Detect which cell encompasses the target text, then output its (X, Y) center coordinate. 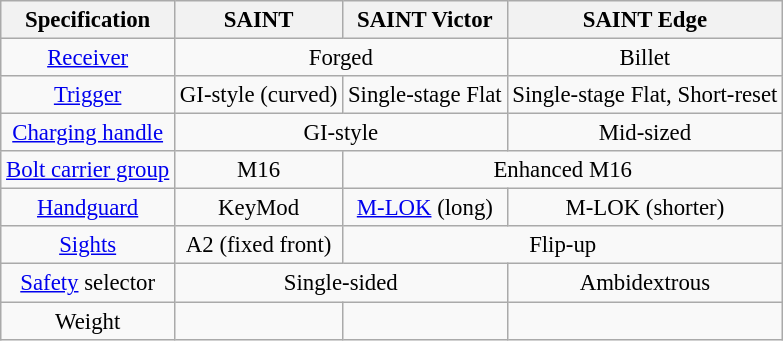
KeyMod (259, 208)
SAINT Victor (425, 20)
A2 (fixed front) (259, 245)
Safety selector (88, 283)
Enhanced M16 (563, 170)
SAINT Edge (645, 20)
M-LOK (shorter) (645, 208)
Single-stage Flat (425, 95)
Billet (645, 58)
M16 (259, 170)
M-LOK (long) (425, 208)
GI-style (341, 133)
Trigger (88, 95)
Ambidextrous (645, 283)
Sights (88, 245)
Bolt carrier group (88, 170)
Weight (88, 321)
Receiver (88, 58)
Single-stage Flat, Short-reset (645, 95)
Single-sided (341, 283)
Specification (88, 20)
Mid-sized (645, 133)
Forged (341, 58)
SAINT (259, 20)
Handguard (88, 208)
GI-style (curved) (259, 95)
Flip-up (563, 245)
Charging handle (88, 133)
